Return (X, Y) of the center of cell containing provided text 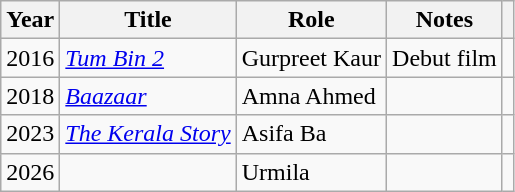
Asifa Ba (311, 134)
Urmila (311, 172)
Tum Bin 2 (148, 58)
Role (311, 20)
2023 (30, 134)
Baazaar (148, 96)
Debut film (445, 58)
Title (148, 20)
Notes (445, 20)
Amna Ahmed (311, 96)
Year (30, 20)
2026 (30, 172)
The Kerala Story (148, 134)
2016 (30, 58)
Gurpreet Kaur (311, 58)
2018 (30, 96)
